Return [X, Y] of the center of cell containing provided text 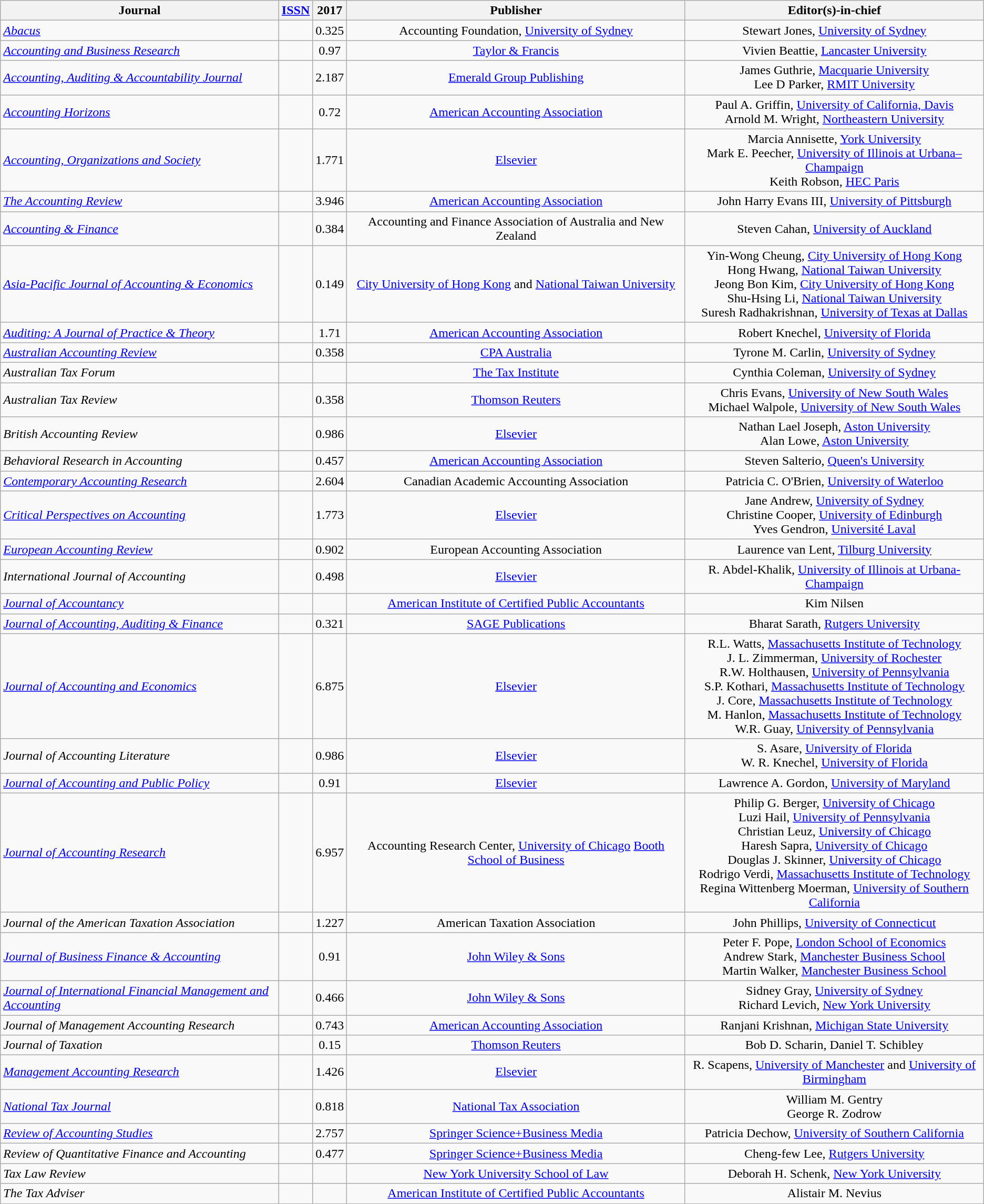
Steven Salterio, Queen's University [834, 461]
City University of Hong Kong and National Taiwan University [516, 284]
Australian Tax Review [140, 400]
Accounting, Auditing & Accountability Journal [140, 78]
Contemporary Accounting Research [140, 481]
James Guthrie, Macquarie UniversityLee D Parker, RMIT University [834, 78]
Journal of Business Finance & Accounting [140, 956]
Journal of Accounting and Public Policy [140, 783]
Asia-Pacific Journal of Accounting & Economics [140, 284]
1.227 [330, 922]
Bob D. Scharin, Daniel T. Schibley [834, 1045]
Patricia Dechow, University of Southern California [834, 1134]
John Phillips, University of Connecticut [834, 922]
0.149 [330, 284]
Behavioral Research in Accounting [140, 461]
0.384 [330, 228]
European Accounting Association [516, 549]
Steven Cahan, University of Auckland [834, 228]
International Journal of Accounting [140, 576]
Laurence van Lent, Tilburg University [834, 549]
Review of Accounting Studies [140, 1134]
Journal [140, 11]
Paul A. Griffin, University of California, Davis Arnold M. Wright, Northeastern University [834, 111]
Journal of Accountancy [140, 604]
The Tax Institute [516, 372]
Deborah H. Schenk, New York University [834, 1174]
Accounting & Finance [140, 228]
European Accounting Review [140, 549]
The Accounting Review [140, 201]
0.457 [330, 461]
John Harry Evans III, University of Pittsburgh [834, 201]
Journal of Accounting Research [140, 853]
R. Scapens, University of Manchester and University of Birmingham [834, 1073]
0.743 [330, 1025]
0.818 [330, 1106]
Australian Accounting Review [140, 352]
0.321 [330, 624]
Journal of the American Taxation Association [140, 922]
Accounting and Finance Association of Australia and New Zealand [516, 228]
Accounting Horizons [140, 111]
2.757 [330, 1134]
National Tax Association [516, 1106]
Peter F. Pope, London School of EconomicsAndrew Stark, Manchester Business SchoolMartin Walker, Manchester Business School [834, 956]
Emerald Group Publishing [516, 78]
Stewart Jones, University of Sydney [834, 30]
2017 [330, 11]
Journal of Management Accounting Research [140, 1025]
William M. GentryGeorge R. Zodrow [834, 1106]
0.15 [330, 1045]
Marcia Annisette, York UniversityMark E. Peecher, University of Illinois at Urbana–ChampaignKeith Robson, HEC Paris [834, 160]
Kim Nilsen [834, 604]
Tax Law Review [140, 1174]
Journal of Accounting and Economics [140, 686]
Abacus [140, 30]
1.773 [330, 515]
0.466 [330, 998]
The Tax Adviser [140, 1193]
Jane Andrew, University of SydneyChristine Cooper, University of EdinburghYves Gendron, Université Laval [834, 515]
Publisher [516, 11]
Accounting, Organizations and Society [140, 160]
Accounting Research Center, University of Chicago Booth School of Business [516, 853]
British Accounting Review [140, 434]
Vivien Beattie, Lancaster University [834, 50]
6.875 [330, 686]
Cheng-few Lee, Rutgers University [834, 1154]
Cynthia Coleman, University of Sydney [834, 372]
Canadian Academic Accounting Association [516, 481]
Taylor & Francis [516, 50]
0.902 [330, 549]
ISSN [295, 11]
R. Abdel-Khalik, University of Illinois at Urbana-Champaign [834, 576]
Bharat Sarath, Rutgers University [834, 624]
Journal of Accounting Literature [140, 756]
Accounting Foundation, University of Sydney [516, 30]
Review of Quantitative Finance and Accounting [140, 1154]
0.72 [330, 111]
6.957 [330, 853]
Auditing: A Journal of Practice & Theory [140, 332]
CPA Australia [516, 352]
Journal of Accounting, Auditing & Finance [140, 624]
2.187 [330, 78]
2.604 [330, 481]
American Taxation Association [516, 922]
Accounting and Business Research [140, 50]
1.71 [330, 332]
New York University School of Law [516, 1174]
0.325 [330, 30]
Australian Tax Forum [140, 372]
Lawrence A. Gordon, University of Maryland [834, 783]
3.946 [330, 201]
Ranjani Krishnan, Michigan State University [834, 1025]
0.498 [330, 576]
Alistair M. Nevius [834, 1193]
S. Asare, University of FloridaW. R. Knechel, University of Florida [834, 756]
Robert Knechel, University of Florida [834, 332]
Critical Perspectives on Accounting [140, 515]
SAGE Publications [516, 624]
Journal of International Financial Management and Accounting [140, 998]
0.477 [330, 1154]
Nathan Lael Joseph, Aston UniversityAlan Lowe, Aston University [834, 434]
Chris Evans, University of New South WalesMichael Walpole, University of New South Wales [834, 400]
1.426 [330, 1073]
Tyrone M. Carlin, University of Sydney [834, 352]
Management Accounting Research [140, 1073]
Journal of Taxation [140, 1045]
Editor(s)-in-chief [834, 11]
Patricia C. O'Brien, University of Waterloo [834, 481]
Sidney Gray, University of SydneyRichard Levich, New York University [834, 998]
National Tax Journal [140, 1106]
1.771 [330, 160]
0.97 [330, 50]
